Pinpoint the cell where the given text exists, returning its [X, Y] midpoint coordinate. 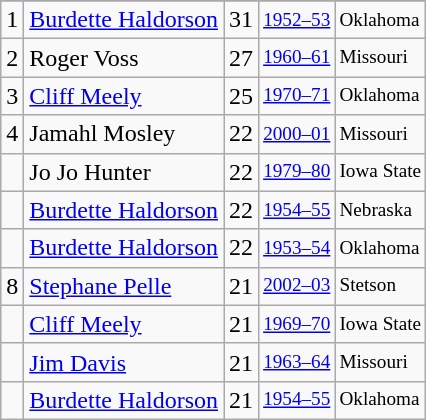
27 [242, 58]
Stetson [380, 286]
1963–64 [297, 362]
31 [242, 20]
2000–01 [297, 134]
1970–71 [297, 96]
Nebraska [380, 210]
1952–53 [297, 20]
25 [242, 96]
1 [12, 20]
1953–54 [297, 248]
Roger Voss [124, 58]
1960–61 [297, 58]
3 [12, 96]
8 [12, 286]
1979–80 [297, 172]
1969–70 [297, 324]
Jamahl Mosley [124, 134]
4 [12, 134]
2 [12, 58]
2002–03 [297, 286]
Jo Jo Hunter [124, 172]
Stephane Pelle [124, 286]
Jim Davis [124, 362]
